For the text-containing cell, return its midpoint in [X, Y] coordinate format. 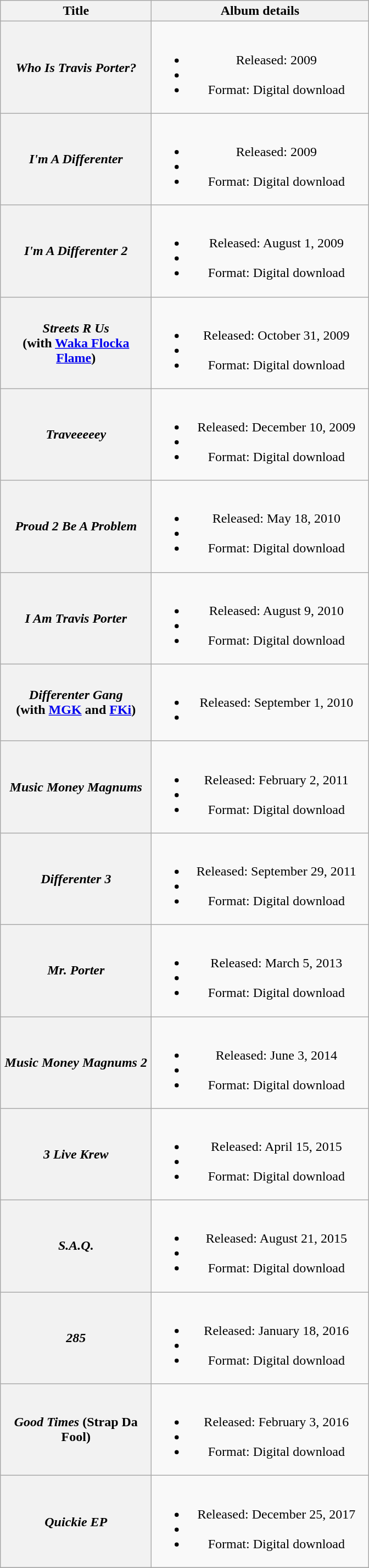
Released: December 10, 2009Format: Digital download [260, 434]
285 [76, 1338]
I Am Travis Porter [76, 618]
Good Times (Strap Da Fool) [76, 1430]
Traveeeeey [76, 434]
Released: August 1, 2009Format: Digital download [260, 251]
Music Money Magnums [76, 787]
3 Live Krew [76, 1154]
I'm A Differenter 2 [76, 251]
Released: June 3, 2014Format: Digital download [260, 1063]
Title [76, 11]
Proud 2 Be A Problem [76, 527]
Streets R Us(with Waka Flocka Flame) [76, 343]
Released: March 5, 2013Format: Digital download [260, 971]
Released: May 18, 2010Format: Digital download [260, 527]
Released: September 1, 2010 [260, 702]
Quickie EP [76, 1521]
Released: January 18, 2016Format: Digital download [260, 1338]
Differenter 3 [76, 878]
I'm A Differenter [76, 159]
Released: August 21, 2015Format: Digital download [260, 1246]
Released: September 29, 2011Format: Digital download [260, 878]
Released: December 25, 2017Format: Digital download [260, 1521]
Released: April 15, 2015Format: Digital download [260, 1154]
Music Money Magnums 2 [76, 1063]
Released: February 3, 2016Format: Digital download [260, 1430]
Album details [260, 11]
Who Is Travis Porter? [76, 67]
Released: October 31, 2009Format: Digital download [260, 343]
Released: February 2, 2011Format: Digital download [260, 787]
Mr. Porter [76, 971]
S.A.Q. [76, 1246]
Differenter Gang(with MGK and FKi) [76, 702]
Released: August 9, 2010Format: Digital download [260, 618]
